Output the [X, Y] coordinate of the center of the cell containing the given text.  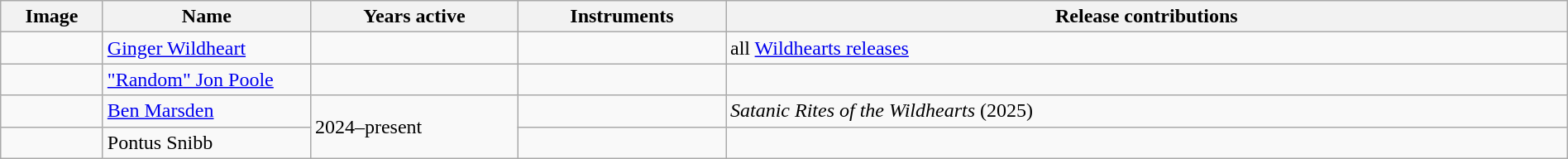
Ginger Wildheart [207, 48]
"Random" Jon Poole [207, 79]
Image [52, 17]
Release contributions [1147, 17]
Instruments [622, 17]
Pontus Snibb [207, 142]
2024–present [414, 127]
Years active [414, 17]
Name [207, 17]
Satanic Rites of the Wildhearts (2025) [1147, 111]
Ben Marsden [207, 111]
all Wildhearts releases [1147, 48]
